Return the (x, y) coordinate for the center point of the cell that contains the specified text.  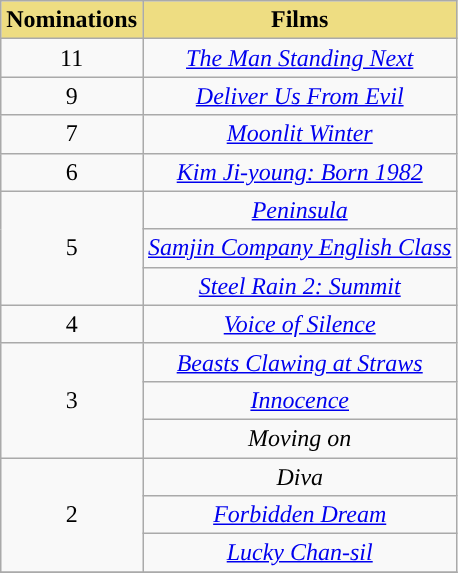
Moving on (299, 438)
Samjin Company English Class (299, 248)
11 (72, 58)
Kim Ji-young: Born 1982 (299, 172)
Diva (299, 477)
Steel Rain 2: Summit (299, 286)
Lucky Chan-sil (299, 553)
Voice of Silence (299, 324)
Deliver Us From Evil (299, 96)
Innocence (299, 400)
Nominations (72, 20)
4 (72, 324)
Forbidden Dream (299, 515)
The Man Standing Next (299, 58)
3 (72, 400)
2 (72, 515)
7 (72, 134)
9 (72, 96)
6 (72, 172)
Beasts Clawing at Straws (299, 362)
Peninsula (299, 210)
Moonlit Winter (299, 134)
5 (72, 248)
Films (299, 20)
